Scan for the cell matching the given text and deliver its [x, y] coordinate at center. 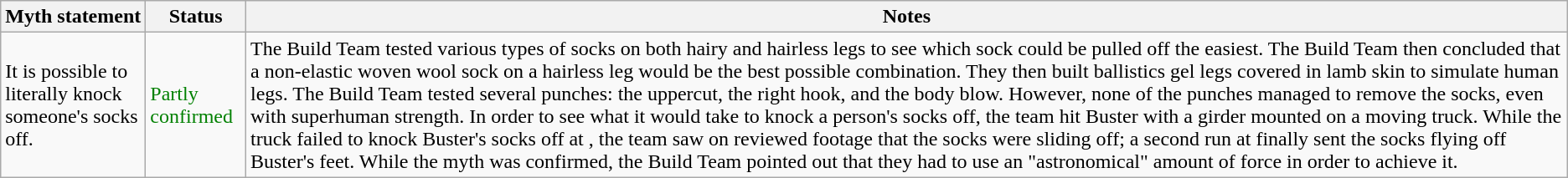
Status [196, 17]
Notes [906, 17]
Myth statement [74, 17]
Partly confirmed [196, 105]
It is possible to literally knock someone's socks off. [74, 105]
